For the text-containing cell, return its midpoint in [X, Y] coordinate format. 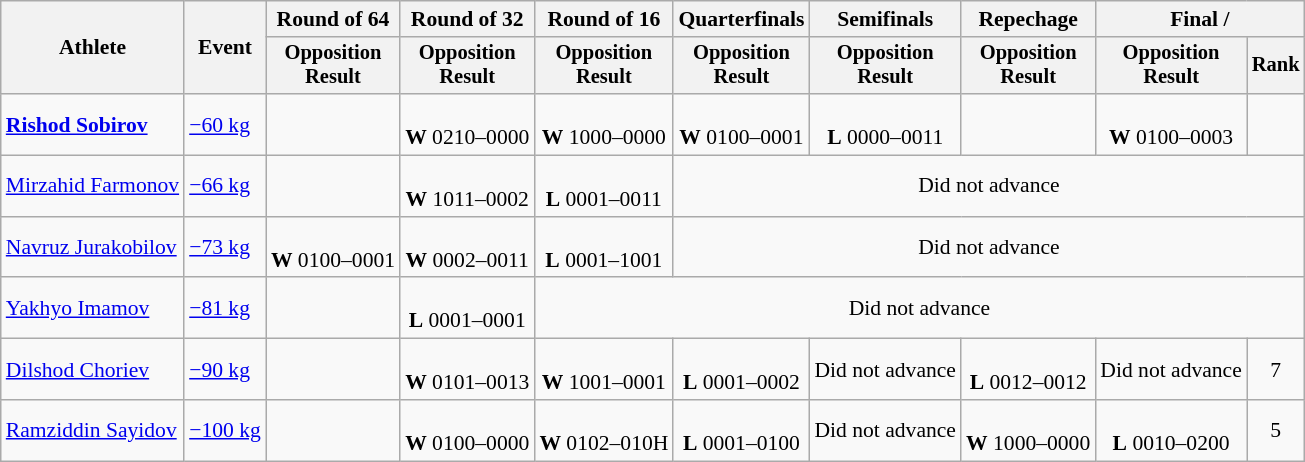
Final / [1200, 19]
Yakhyo Imamov [92, 308]
−66 kg [225, 186]
L 0001–0002 [741, 370]
W 1001–0001 [604, 370]
W 0102–010H [604, 430]
−73 kg [225, 248]
L 0012–0012 [1028, 370]
L 0001–1001 [604, 248]
L 0001–0100 [741, 430]
L 0000–0011 [885, 124]
Rishod Sobirov [92, 124]
Navruz Jurakobilov [92, 248]
−90 kg [225, 370]
Quarterfinals [741, 19]
W 0100–0003 [1171, 124]
5 [1276, 430]
Mirzahid Farmonov [92, 186]
Round of 32 [467, 19]
W 1011–0002 [467, 186]
Event [225, 48]
W 0100–0000 [467, 430]
Round of 16 [604, 19]
L 0010–0200 [1171, 430]
−81 kg [225, 308]
Athlete [92, 48]
L 0001–0001 [467, 308]
W 0002–0011 [467, 248]
W 0101–0013 [467, 370]
−100 kg [225, 430]
Round of 64 [333, 19]
−60 kg [225, 124]
Semifinals [885, 19]
Rank [1276, 66]
W 0210–0000 [467, 124]
L 0001–0011 [604, 186]
Dilshod Choriev [92, 370]
Repechage [1028, 19]
7 [1276, 370]
Ramziddin Sayidov [92, 430]
